Return the [x, y] coordinate for the center point of the cell that contains the specified text.  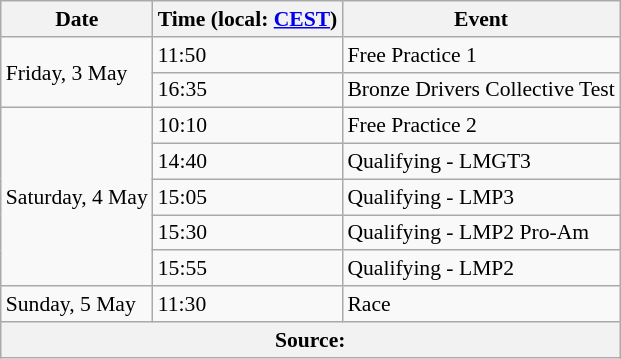
11:30 [248, 304]
Bronze Drivers Collective Test [480, 90]
Date [77, 19]
Saturday, 4 May [77, 197]
10:10 [248, 126]
Event [480, 19]
Free Practice 1 [480, 55]
Qualifying - LMGT3 [480, 162]
Sunday, 5 May [77, 304]
11:50 [248, 55]
Time (local: CEST) [248, 19]
14:40 [248, 162]
15:55 [248, 269]
15:30 [248, 233]
Source: [310, 340]
Qualifying - LMP2 [480, 269]
Qualifying - LMP2 Pro-Am [480, 233]
Race [480, 304]
Free Practice 2 [480, 126]
15:05 [248, 197]
16:35 [248, 90]
Qualifying - LMP3 [480, 197]
Friday, 3 May [77, 72]
